From the cell containing the given text, extract its center point as [x, y] coordinate. 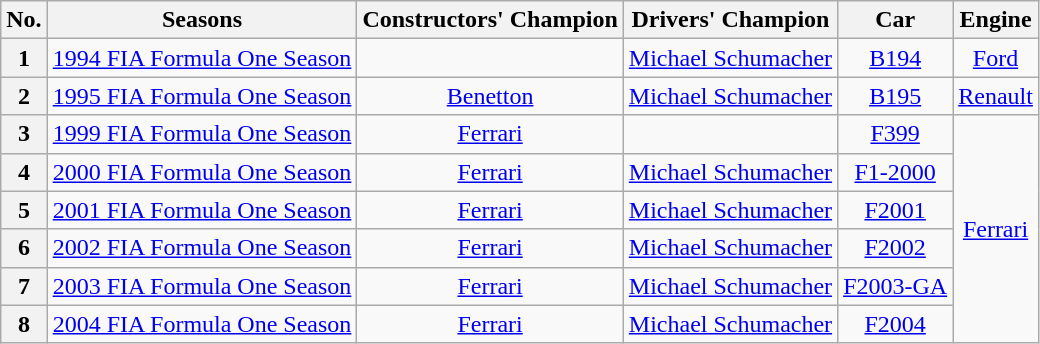
F2002 [896, 248]
8 [24, 324]
Drivers' Champion [730, 20]
4 [24, 172]
Renault [996, 96]
B195 [896, 96]
F2004 [896, 324]
5 [24, 210]
1999 FIA Formula One Season [202, 134]
Constructors' Champion [490, 20]
1995 FIA Formula One Season [202, 96]
2004 FIA Formula One Season [202, 324]
2002 FIA Formula One Season [202, 248]
1994 FIA Formula One Season [202, 58]
Ford [996, 58]
Car [896, 20]
Benetton [490, 96]
Engine [996, 20]
2003 FIA Formula One Season [202, 286]
B194 [896, 58]
F1-2000 [896, 172]
No. [24, 20]
7 [24, 286]
6 [24, 248]
2001 FIA Formula One Season [202, 210]
2 [24, 96]
F2003-GA [896, 286]
F2001 [896, 210]
F399 [896, 134]
3 [24, 134]
2000 FIA Formula One Season [202, 172]
1 [24, 58]
Seasons [202, 20]
